Pinpoint the cell where the given text exists, returning its [x, y] midpoint coordinate. 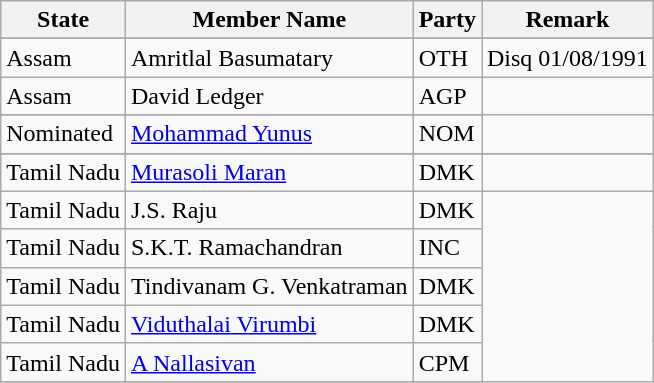
S.K.T. Ramachandran [269, 248]
Disq 01/08/1991 [568, 58]
Amritlal Basumatary [269, 58]
Nominated [64, 134]
David Ledger [269, 96]
Remark [568, 20]
OTH [447, 58]
Tindivanam G. Venkatraman [269, 286]
A Nallasivan [269, 362]
Mohammad Yunus [269, 134]
CPM [447, 362]
Member Name [269, 20]
Party [447, 20]
Murasoli Maran [269, 172]
J.S. Raju [269, 210]
State [64, 20]
AGP [447, 96]
INC [447, 248]
NOM [447, 134]
Viduthalai Virumbi [269, 324]
